Return (X, Y) of the center of cell containing provided text 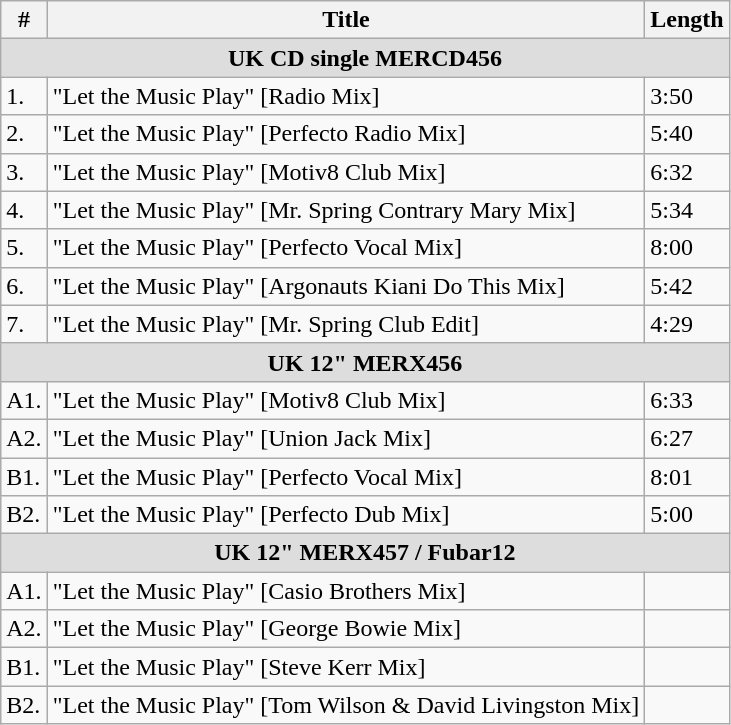
4. (24, 210)
"Let the Music Play" [Union Jack Mix] (346, 438)
"Let the Music Play" [Casio Brothers Mix] (346, 591)
"Let the Music Play" [Perfecto Dub Mix] (346, 515)
"Let the Music Play" [George Bowie Mix] (346, 629)
"Let the Music Play" [Mr. Spring Contrary Mary Mix] (346, 210)
5:00 (687, 515)
6:32 (687, 172)
"Let the Music Play" [Steve Kerr Mix] (346, 667)
# (24, 20)
7. (24, 324)
5:42 (687, 286)
6:33 (687, 400)
8:00 (687, 248)
6:27 (687, 438)
5:34 (687, 210)
3:50 (687, 96)
Length (687, 20)
"Let the Music Play" [Mr. Spring Club Edit] (346, 324)
8:01 (687, 477)
4:29 (687, 324)
"Let the Music Play" [Perfecto Radio Mix] (346, 134)
6. (24, 286)
Title (346, 20)
UK 12" MERX456 (365, 362)
5. (24, 248)
5:40 (687, 134)
"Let the Music Play" [Argonauts Kiani Do This Mix] (346, 286)
2. (24, 134)
1. (24, 96)
"Let the Music Play" [Radio Mix] (346, 96)
UK 12" MERX457 / Fubar12 (365, 553)
3. (24, 172)
UK CD single MERCD456 (365, 58)
"Let the Music Play" [Tom Wilson & David Livingston Mix] (346, 705)
